Return the (x, y) coordinate for the center point of the cell that contains the specified text.  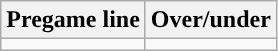
Over/under (210, 20)
Pregame line (74, 20)
